Determine the [x, y] coordinate at the center of the cell enclosing the given text.  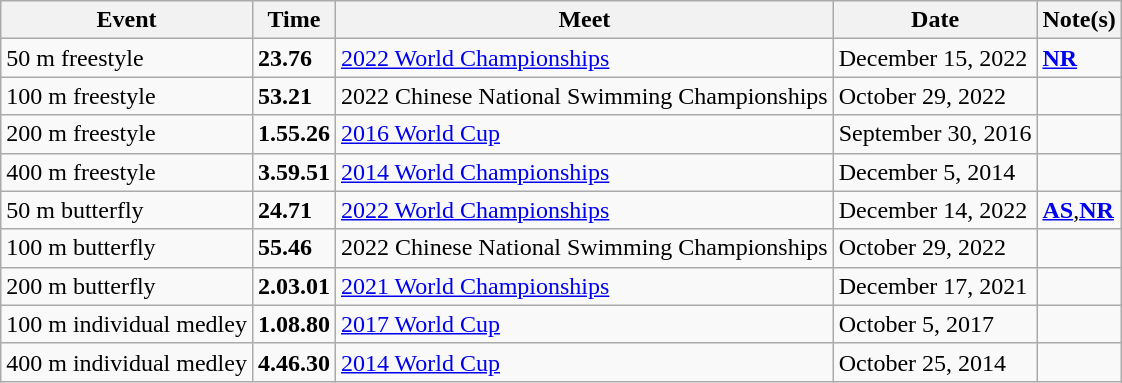
Meet [585, 20]
NR [1079, 58]
AS,NR [1079, 210]
Event [127, 20]
1.08.80 [294, 324]
1.55.26 [294, 134]
200 m freestyle [127, 134]
December 5, 2014 [935, 172]
2021 World Championships [585, 286]
October 25, 2014 [935, 362]
Date [935, 20]
December 17, 2021 [935, 286]
100 m individual medley [127, 324]
2014 World Cup [585, 362]
Note(s) [1079, 20]
50 m butterfly [127, 210]
December 14, 2022 [935, 210]
24.71 [294, 210]
September 30, 2016 [935, 134]
100 m freestyle [127, 96]
400 m freestyle [127, 172]
55.46 [294, 248]
December 15, 2022 [935, 58]
2.03.01 [294, 286]
4.46.30 [294, 362]
October 5, 2017 [935, 324]
100 m butterfly [127, 248]
2017 World Cup [585, 324]
200 m butterfly [127, 286]
50 m freestyle [127, 58]
23.76 [294, 58]
53.21 [294, 96]
3.59.51 [294, 172]
Time [294, 20]
2016 World Cup [585, 134]
2014 World Championships [585, 172]
400 m individual medley [127, 362]
